Pinpoint the cell where the given text exists, returning its (x, y) midpoint coordinate. 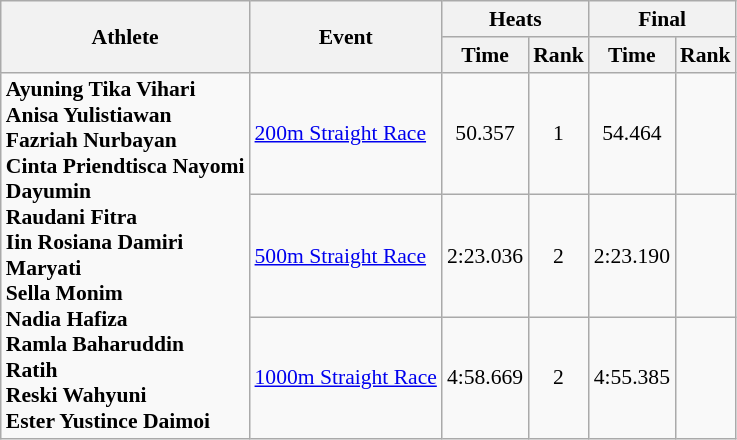
54.464 (632, 133)
2:23.190 (632, 256)
1000m Straight Race (346, 378)
4:55.385 (632, 378)
Athlete (126, 36)
Final (662, 19)
50.357 (485, 133)
2:23.036 (485, 256)
Event (346, 36)
500m Straight Race (346, 256)
4:58.669 (485, 378)
200m Straight Race (346, 133)
Heats (516, 19)
1 (558, 133)
